Scan for the cell matching the given text and deliver its [X, Y] coordinate at center. 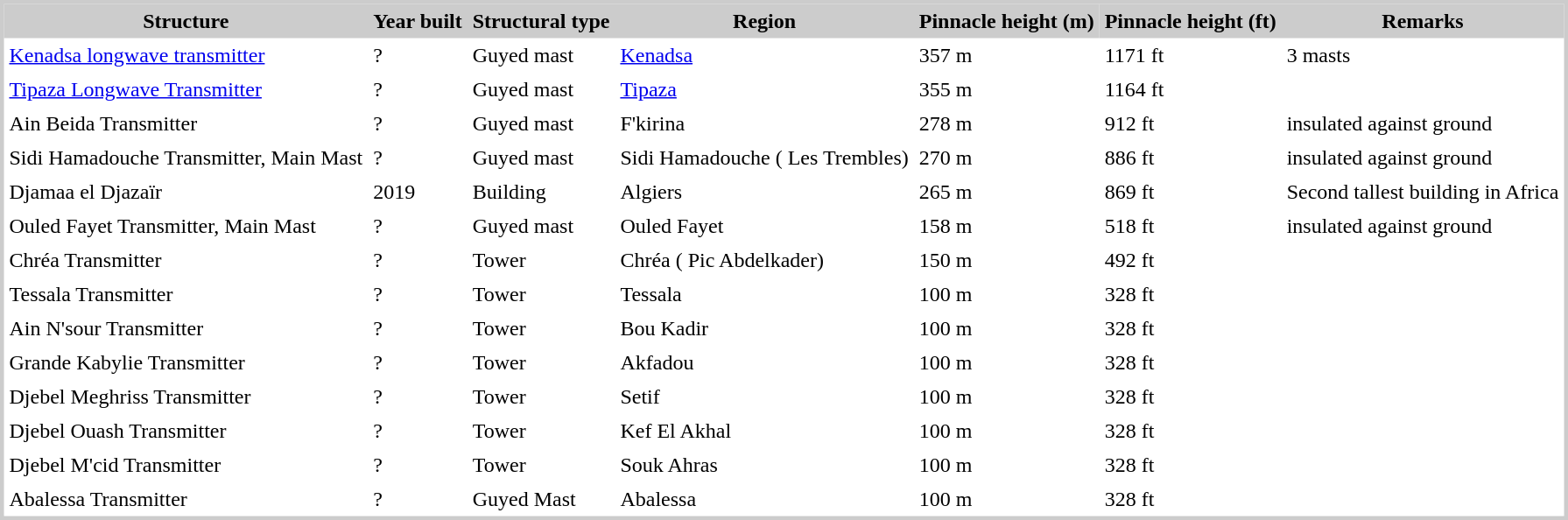
Djamaa el Djazaïr [186, 193]
Djebel M'cid Transmitter [186, 466]
Tipaza [763, 89]
Pinnacle height (ft) [1191, 21]
912 ft [1191, 124]
Ain N'sour Transmitter [186, 329]
Chréa Transmitter [186, 261]
Djebel Ouash Transmitter [186, 431]
265 m [1007, 193]
Tessala [763, 294]
Guyed Mast [541, 499]
Grande Kabylie Transmitter [186, 362]
Kef El Akhal [763, 431]
518 ft [1191, 226]
270 m [1007, 158]
869 ft [1191, 193]
Souk Ahras [763, 466]
F'kirina [763, 124]
Ouled Fayet Transmitter, Main Mast [186, 226]
355 m [1007, 89]
Akfadou [763, 362]
1171 ft [1191, 56]
Structure [186, 21]
Chréa ( Pic Abdelkader) [763, 261]
Kenadsa longwave transmitter [186, 56]
Pinnacle height (m) [1007, 21]
3 masts [1424, 56]
Setif [763, 397]
2019 [418, 193]
357 m [1007, 56]
Remarks [1424, 21]
1164 ft [1191, 89]
Ain Beida Transmitter [186, 124]
Sidi Hamadouche Transmitter, Main Mast [186, 158]
Structural type [541, 21]
Sidi Hamadouche ( Les Trembles) [763, 158]
Abalessa [763, 499]
886 ft [1191, 158]
Tipaza Longwave Transmitter [186, 89]
Region [763, 21]
Kenadsa [763, 56]
Building [541, 193]
158 m [1007, 226]
150 m [1007, 261]
Year built [418, 21]
Ouled Fayet [763, 226]
278 m [1007, 124]
Second tallest building in Africa [1424, 193]
Algiers [763, 193]
Bou Kadir [763, 329]
492 ft [1191, 261]
Djebel Meghriss Transmitter [186, 397]
Abalessa Transmitter [186, 499]
Tessala Transmitter [186, 294]
